Extract the (x, y) coordinate from the center of the cell holding the provided text.  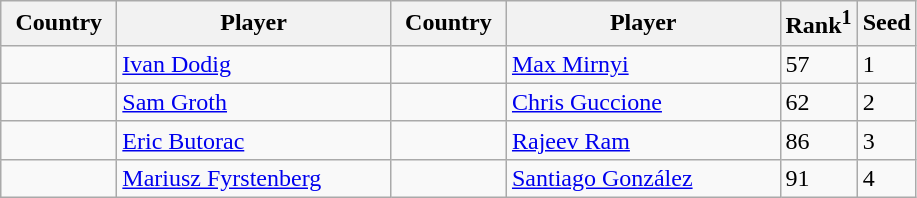
Ivan Dodig (254, 64)
Chris Guccione (643, 102)
Rank1 (818, 24)
57 (818, 64)
Mariusz Fyrstenberg (254, 178)
1 (886, 64)
Sam Groth (254, 102)
Rajeev Ram (643, 140)
2 (886, 102)
Seed (886, 24)
86 (818, 140)
62 (818, 102)
4 (886, 178)
Eric Butorac (254, 140)
3 (886, 140)
Santiago González (643, 178)
91 (818, 178)
Max Mirnyi (643, 64)
